From the cell containing the given text, extract its center point as (x, y) coordinate. 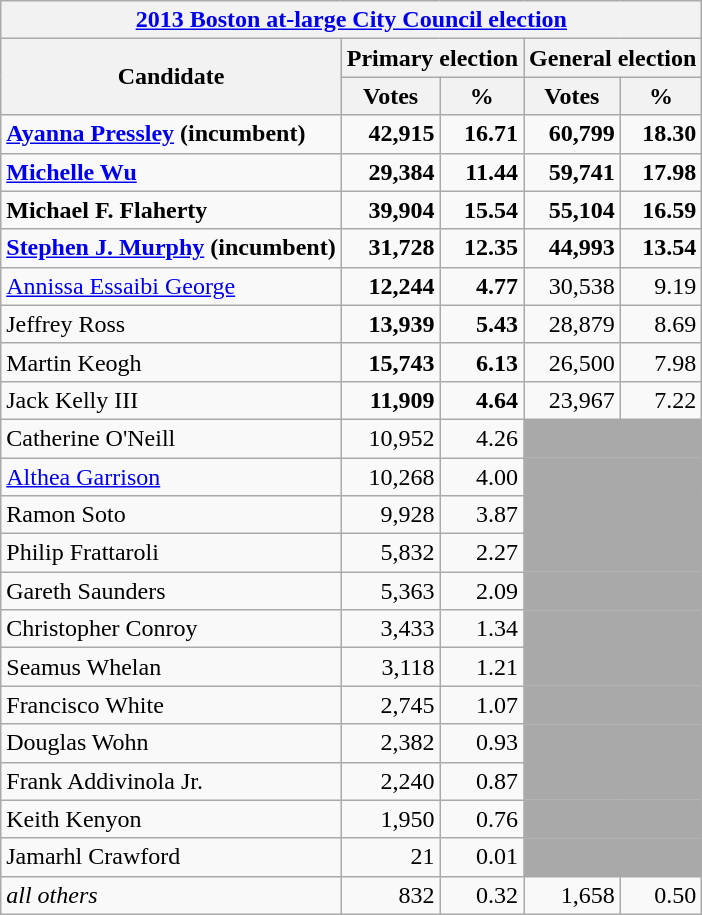
0.76 (482, 819)
1,658 (572, 895)
Gareth Saunders (171, 591)
5,832 (390, 553)
Francisco White (171, 705)
8.69 (661, 324)
29,384 (390, 172)
30,538 (572, 286)
4.00 (482, 477)
4.26 (482, 438)
2,745 (390, 705)
Jack Kelly III (171, 400)
39,904 (390, 210)
Stephen J. Murphy (incumbent) (171, 248)
Ramon Soto (171, 515)
0.32 (482, 895)
1.21 (482, 667)
Michael F. Flaherty (171, 210)
3,433 (390, 629)
15,743 (390, 362)
0.01 (482, 857)
10,952 (390, 438)
18.30 (661, 134)
23,967 (572, 400)
Douglas Wohn (171, 743)
Jamarhl Crawford (171, 857)
0.93 (482, 743)
10,268 (390, 477)
1,950 (390, 819)
6.13 (482, 362)
Martin Keogh (171, 362)
2.09 (482, 591)
5.43 (482, 324)
0.50 (661, 895)
44,993 (572, 248)
Christopher Conroy (171, 629)
15.54 (482, 210)
4.64 (482, 400)
Candidate (171, 77)
3.87 (482, 515)
12,244 (390, 286)
26,500 (572, 362)
Philip Frattaroli (171, 553)
60,799 (572, 134)
all others (171, 895)
General election (613, 58)
0.87 (482, 781)
55,104 (572, 210)
28,879 (572, 324)
Annissa Essaibi George (171, 286)
Keith Kenyon (171, 819)
2.27 (482, 553)
16.59 (661, 210)
7.98 (661, 362)
16.71 (482, 134)
13.54 (661, 248)
4.77 (482, 286)
1.07 (482, 705)
Ayanna Pressley (incumbent) (171, 134)
Primary election (432, 58)
Seamus Whelan (171, 667)
11.44 (482, 172)
Jeffrey Ross (171, 324)
9.19 (661, 286)
1.34 (482, 629)
Catherine O'Neill (171, 438)
2,240 (390, 781)
31,728 (390, 248)
59,741 (572, 172)
21 (390, 857)
Frank Addivinola Jr. (171, 781)
12.35 (482, 248)
3,118 (390, 667)
832 (390, 895)
7.22 (661, 400)
9,928 (390, 515)
Michelle Wu (171, 172)
11,909 (390, 400)
17.98 (661, 172)
2,382 (390, 743)
2013 Boston at-large City Council election (352, 20)
5,363 (390, 591)
42,915 (390, 134)
Althea Garrison (171, 477)
13,939 (390, 324)
